For the text-containing cell, return its midpoint in (x, y) coordinate format. 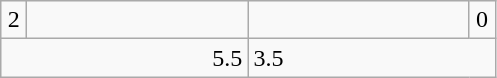
5.5 (124, 58)
0 (482, 20)
2 (14, 20)
3.5 (372, 58)
